Search for the cell housing the specified text and yield its (x, y) center coordinate. 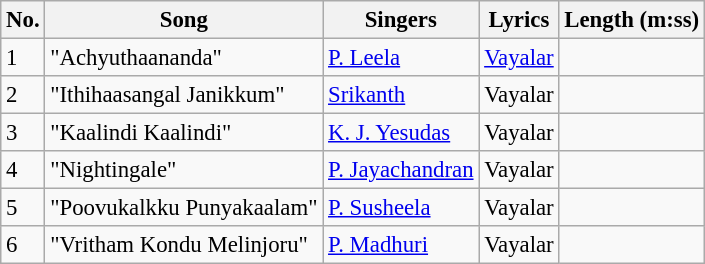
K. J. Yesudas (401, 133)
Srikanth (401, 95)
5 (23, 208)
"Ithihaasangal Janikkum" (184, 95)
Singers (401, 20)
"Poovukalkku Punyakaalam" (184, 208)
Song (184, 20)
1 (23, 58)
P. Madhuri (401, 245)
No. (23, 20)
2 (23, 95)
"Kaalindi Kaalindi" (184, 133)
4 (23, 170)
P. Leela (401, 58)
Lyrics (519, 20)
"Achyuthaananda" (184, 58)
"Nightingale" (184, 170)
P. Susheela (401, 208)
3 (23, 133)
"Vritham Kondu Melinjoru" (184, 245)
P. Jayachandran (401, 170)
Length (m:ss) (632, 20)
6 (23, 245)
